Return [x, y] of the center of cell containing provided text 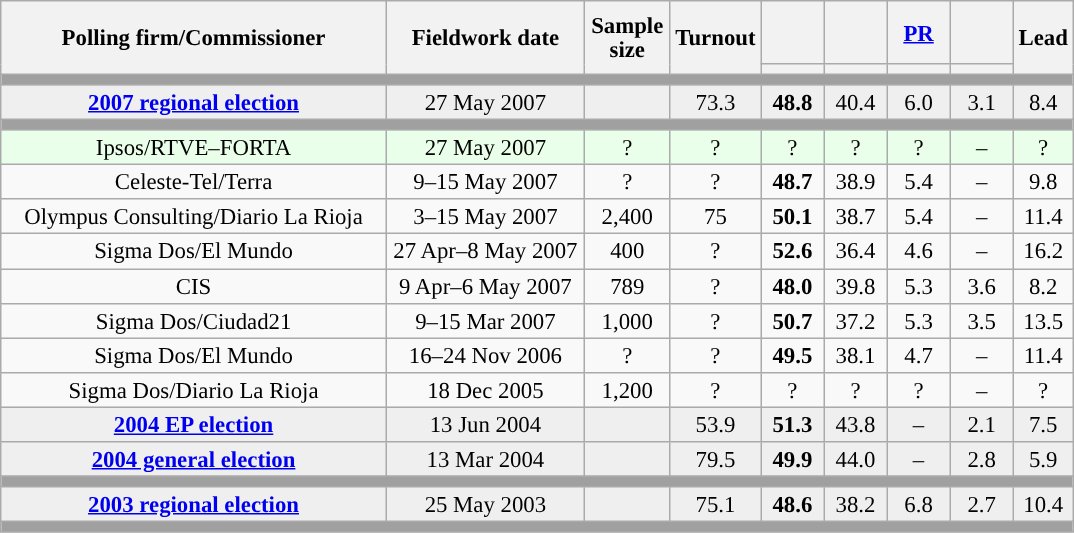
13.5 [1043, 320]
2.1 [982, 424]
9 Apr–6 May 2007 [485, 286]
48.6 [792, 504]
400 [627, 252]
5.9 [1043, 460]
Turnout [716, 38]
48.7 [792, 182]
1,000 [627, 320]
49.9 [792, 460]
8.2 [1043, 286]
50.1 [792, 218]
Olympus Consulting/Diario La Rioja [194, 218]
79.5 [716, 460]
38.9 [856, 182]
2004 EP election [194, 424]
2,400 [627, 218]
7.5 [1043, 424]
44.0 [856, 460]
13 Jun 2004 [485, 424]
38.1 [856, 356]
37.2 [856, 320]
36.4 [856, 252]
3–15 May 2007 [485, 218]
9–15 Mar 2007 [485, 320]
2004 general election [194, 460]
13 Mar 2004 [485, 460]
2007 regional election [194, 102]
Sigma Dos/Diario La Rioja [194, 390]
4.6 [918, 252]
Fieldwork date [485, 38]
9.8 [1043, 182]
16.2 [1043, 252]
Polling firm/Commissioner [194, 38]
49.5 [792, 356]
27 Apr–8 May 2007 [485, 252]
39.8 [856, 286]
10.4 [1043, 504]
2003 regional election [194, 504]
4.7 [918, 356]
3.5 [982, 320]
18 Dec 2005 [485, 390]
2.7 [982, 504]
3.1 [982, 102]
75.1 [716, 504]
6.8 [918, 504]
38.2 [856, 504]
43.8 [856, 424]
25 May 2003 [485, 504]
40.4 [856, 102]
9–15 May 2007 [485, 182]
2.8 [982, 460]
48.8 [792, 102]
51.3 [792, 424]
8.4 [1043, 102]
16–24 Nov 2006 [485, 356]
Celeste-Tel/Terra [194, 182]
1,200 [627, 390]
52.6 [792, 252]
CIS [194, 286]
Sample size [627, 38]
38.7 [856, 218]
Lead [1043, 38]
48.0 [792, 286]
73.3 [716, 102]
53.9 [716, 424]
Sigma Dos/Ciudad21 [194, 320]
50.7 [792, 320]
75 [716, 218]
789 [627, 286]
Ipsos/RTVE–FORTA [194, 148]
6.0 [918, 102]
PR [918, 32]
3.6 [982, 286]
